Return the [X, Y] coordinate for the center point of the cell that contains the specified text.  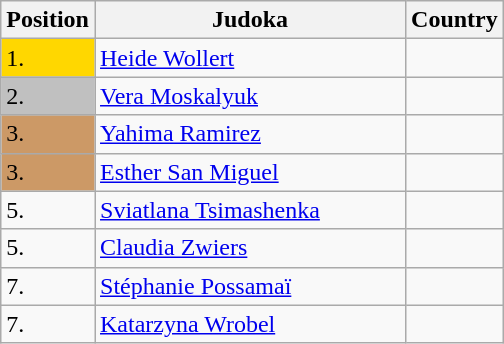
Katarzyna Wrobel [250, 324]
Sviatlana Tsimashenka [250, 210]
Vera Moskalyuk [250, 96]
1. [48, 58]
Heide Wollert [250, 58]
Claudia Zwiers [250, 248]
Position [48, 20]
Judoka [250, 20]
Esther San Miguel [250, 172]
Yahima Ramirez [250, 134]
Country [455, 20]
Stéphanie Possamaï [250, 286]
2. [48, 96]
